Detect which cell encompasses the target text, then output its [x, y] center coordinate. 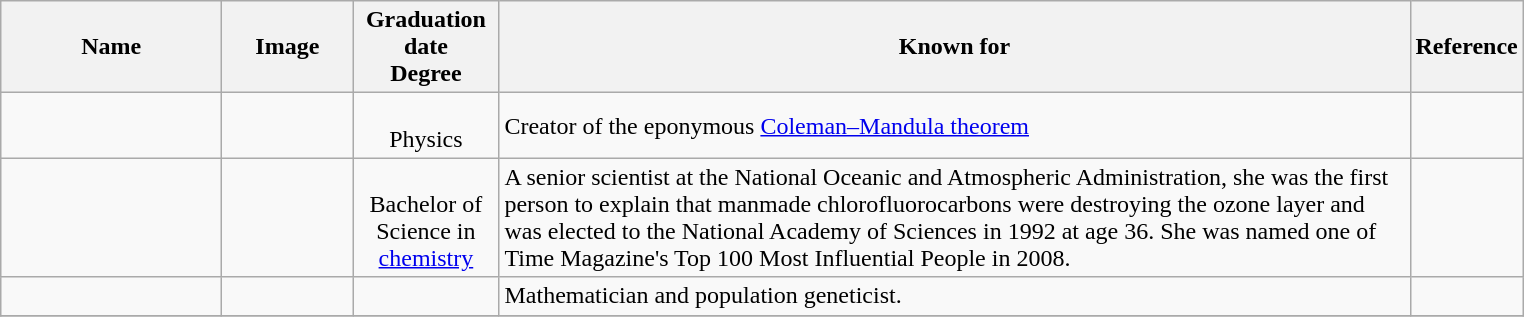
Name [112, 47]
Physics [426, 126]
Known for [954, 47]
Graduation dateDegree [426, 47]
Reference [1466, 47]
Creator of the eponymous Coleman–Mandula theorem [954, 126]
Bachelor of Science in chemistry [426, 218]
Mathematician and population geneticist. [954, 296]
Image [288, 47]
